Find where the given text appears and provide that cell's center as [x, y] coordinate. 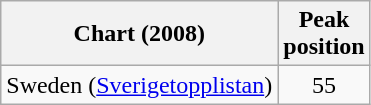
Sweden (Sverigetopplistan) [140, 85]
55 [324, 85]
Peakposition [324, 34]
Chart (2008) [140, 34]
